Output the (x, y) coordinate of the center of the cell containing the given text.  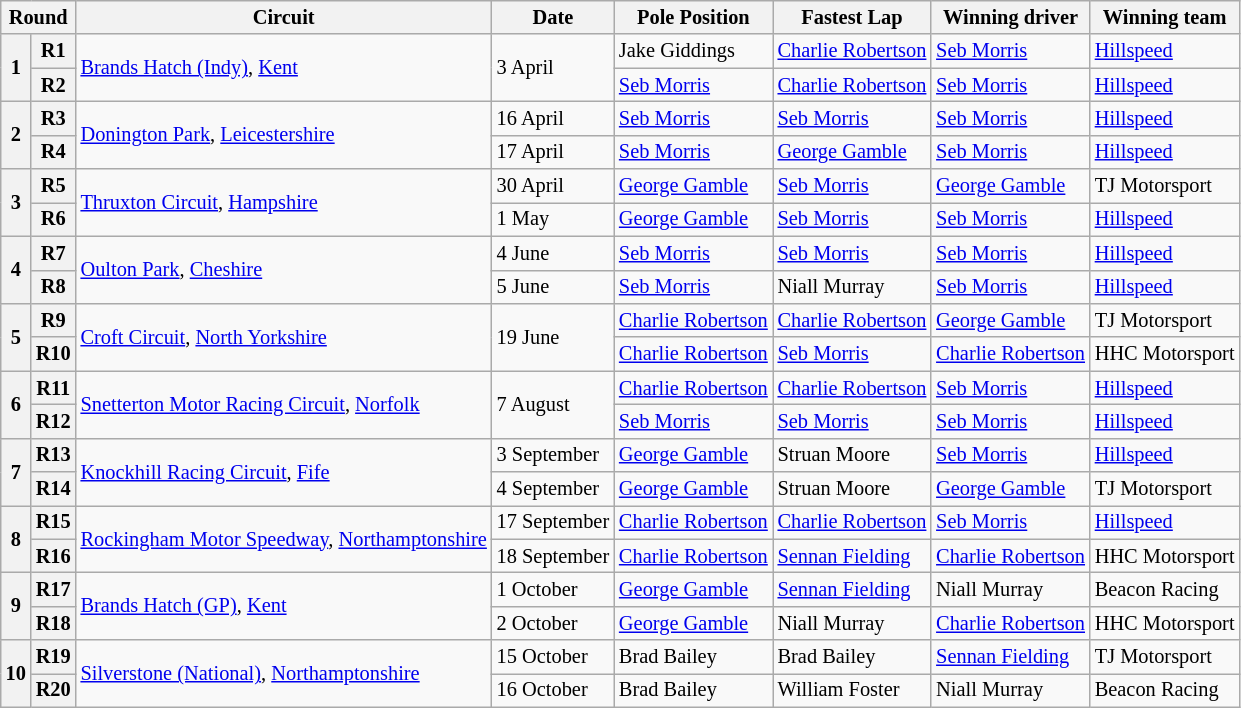
Brands Hatch (GP), Kent (284, 606)
R7 (54, 253)
R15 (54, 522)
Brands Hatch (Indy), Kent (284, 68)
Pole Position (694, 17)
10 (16, 674)
R4 (54, 152)
R6 (54, 219)
16 April (553, 118)
Rockingham Motor Speedway, Northamptonshire (284, 538)
R2 (54, 85)
Silverstone (National), Northamptonshire (284, 674)
6 (16, 404)
R3 (54, 118)
9 (16, 606)
30 April (553, 186)
R5 (54, 186)
17 September (553, 522)
R16 (54, 556)
3 April (553, 68)
18 September (553, 556)
Knockhill Racing Circuit, Fife (284, 472)
Donington Park, Leicestershire (284, 134)
R8 (54, 287)
R17 (54, 589)
R12 (54, 421)
R11 (54, 388)
Circuit (284, 17)
7 August (553, 404)
2 (16, 134)
3 (16, 202)
3 September (553, 455)
Winning driver (1010, 17)
R1 (54, 51)
16 October (553, 690)
R9 (54, 320)
R14 (54, 489)
1 (16, 68)
15 October (553, 657)
5 (16, 336)
1 October (553, 589)
5 June (553, 287)
R19 (54, 657)
R10 (54, 354)
4 (16, 270)
7 (16, 472)
Jake Giddings (694, 51)
4 June (553, 253)
R18 (54, 623)
2 October (553, 623)
8 (16, 538)
Date (553, 17)
17 April (553, 152)
Snetterton Motor Racing Circuit, Norfolk (284, 404)
1 May (553, 219)
Oulton Park, Cheshire (284, 270)
Thruxton Circuit, Hampshire (284, 202)
19 June (553, 336)
Croft Circuit, North Yorkshire (284, 336)
R13 (54, 455)
Round (38, 17)
William Foster (852, 690)
Winning team (1165, 17)
Fastest Lap (852, 17)
4 September (553, 489)
R20 (54, 690)
